For the text-containing cell, return its midpoint in [X, Y] coordinate format. 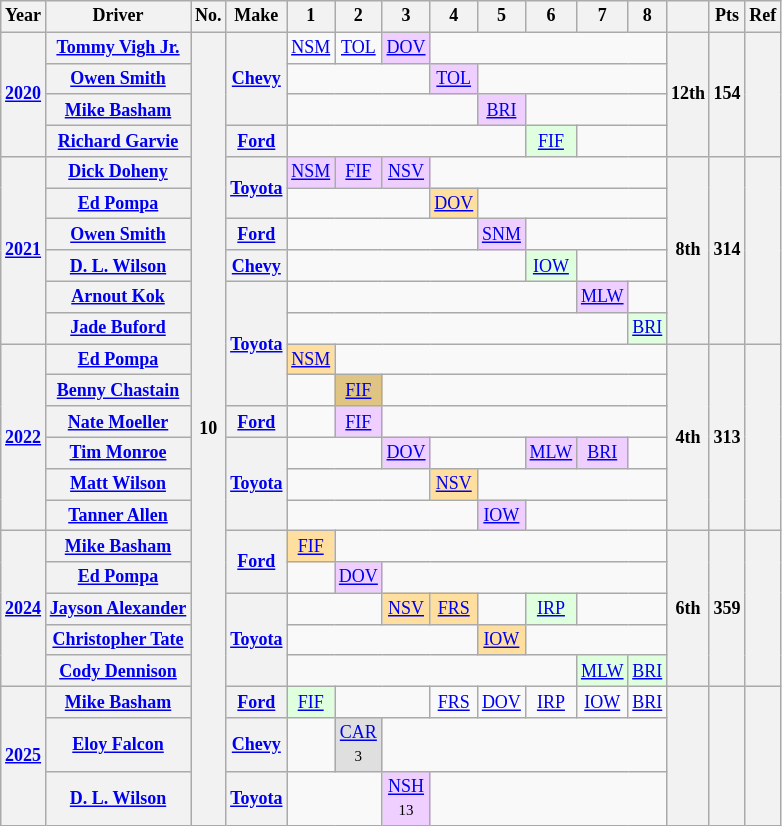
314 [727, 250]
8th [688, 250]
313 [727, 438]
2020 [24, 94]
Pts [727, 16]
2 [359, 16]
10 [208, 428]
Dick Doheny [118, 172]
4th [688, 438]
Benny Chastain [118, 390]
Jade Buford [118, 328]
4 [454, 16]
2022 [24, 438]
Make [256, 16]
6 [550, 16]
Cody Dennison [118, 670]
Tommy Vigh Jr. [118, 48]
Driver [118, 16]
Nate Moeller [118, 422]
2021 [24, 250]
12th [688, 94]
3 [406, 16]
154 [727, 94]
2025 [24, 756]
5 [502, 16]
2024 [24, 609]
Eloy Falcon [118, 745]
Christopher Tate [118, 640]
Year [24, 16]
Jayson Alexander [118, 608]
NSH13 [406, 798]
8 [648, 16]
Arnout Kok [118, 296]
359 [727, 609]
CAR3 [359, 745]
Matt Wilson [118, 484]
Ref [763, 16]
7 [602, 16]
6th [688, 609]
Richard Garvie [118, 140]
Tim Monroe [118, 452]
SNM [502, 234]
Tanner Allen [118, 516]
1 [311, 16]
No. [208, 16]
